Search for the cell housing the specified text and yield its [X, Y] center coordinate. 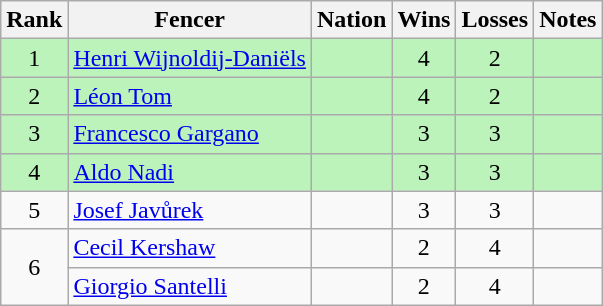
Losses [495, 20]
Giorgio Santelli [190, 286]
Rank [34, 20]
Léon Tom [190, 96]
1 [34, 58]
Nation [351, 20]
Henri Wijnoldij-Daniëls [190, 58]
Fencer [190, 20]
5 [34, 210]
Aldo Nadi [190, 172]
Francesco Gargano [190, 134]
Josef Javůrek [190, 210]
6 [34, 267]
Notes [568, 20]
Wins [424, 20]
Cecil Kershaw [190, 248]
